Scan for the cell matching the given text and deliver its (x, y) coordinate at center. 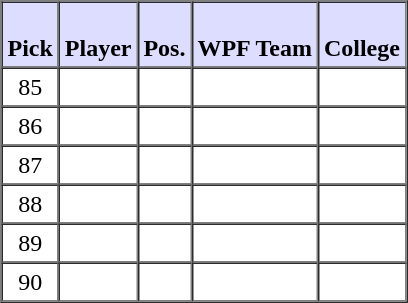
86 (30, 126)
Player (98, 35)
87 (30, 166)
90 (30, 282)
Pick (30, 35)
Pos. (164, 35)
WPF Team (254, 35)
85 (30, 88)
88 (30, 204)
89 (30, 244)
College (362, 35)
